Find where the given text appears and provide that cell's center as (X, Y) coordinate. 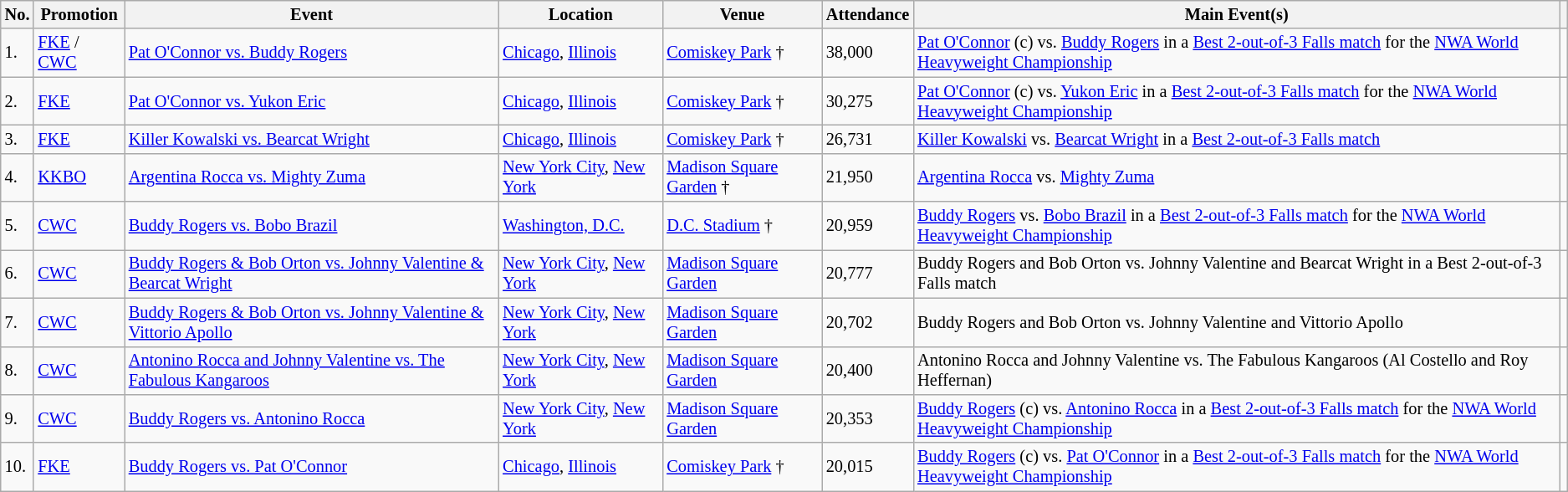
20,777 (868, 274)
20,353 (868, 418)
20,015 (868, 467)
10. (18, 467)
9. (18, 418)
Madison Square Garden † (742, 177)
Main Event(s) (1236, 14)
Buddy Rogers vs. Antonino Rocca (311, 418)
Buddy Rogers vs. Bobo Brazil in a Best 2-out-of-3 Falls match for the NWA World Heavyweight Championship (1236, 226)
Buddy Rogers & Bob Orton vs. Johnny Valentine & Vittorio Apollo (311, 322)
Location (580, 14)
5. (18, 226)
D.C. Stadium † (742, 226)
Buddy Rogers and Bob Orton vs. Johnny Valentine and Bearcat Wright in a Best 2-out-of-3 Falls match (1236, 274)
20,702 (868, 322)
No. (18, 14)
Antonino Rocca and Johnny Valentine vs. The Fabulous Kangaroos (311, 371)
1. (18, 53)
4. (18, 177)
26,731 (868, 139)
38,000 (868, 53)
Buddy Rogers vs. Pat O'Connor (311, 467)
20,400 (868, 371)
6. (18, 274)
Pat O'Connor (c) vs. Buddy Rogers in a Best 2-out-of-3 Falls match for the NWA World Heavyweight Championship (1236, 53)
30,275 (868, 101)
Event (311, 14)
2. (18, 101)
Buddy Rogers and Bob Orton vs. Johnny Valentine and Vittorio Apollo (1236, 322)
Buddy Rogers & Bob Orton vs. Johnny Valentine & Bearcat Wright (311, 274)
Promotion (79, 14)
Attendance (868, 14)
Pat O'Connor (c) vs. Yukon Eric in a Best 2-out-of-3 Falls match for the NWA World Heavyweight Championship (1236, 101)
FKE / CWC (79, 53)
KKBO (79, 177)
Buddy Rogers vs. Bobo Brazil (311, 226)
Venue (742, 14)
Buddy Rogers (c) vs. Pat O'Connor in a Best 2-out-of-3 Falls match for the NWA World Heavyweight Championship (1236, 467)
Buddy Rogers (c) vs. Antonino Rocca in a Best 2-out-of-3 Falls match for the NWA World Heavyweight Championship (1236, 418)
Pat O'Connor vs. Yukon Eric (311, 101)
Antonino Rocca and Johnny Valentine vs. The Fabulous Kangaroos (Al Costello and Roy Heffernan) (1236, 371)
20,959 (868, 226)
Killer Kowalski vs. Bearcat Wright in a Best 2-out-of-3 Falls match (1236, 139)
8. (18, 371)
Pat O'Connor vs. Buddy Rogers (311, 53)
Killer Kowalski vs. Bearcat Wright (311, 139)
21,950 (868, 177)
3. (18, 139)
Washington, D.C. (580, 226)
7. (18, 322)
